Extract the (x, y) coordinate from the center of the cell holding the provided text.  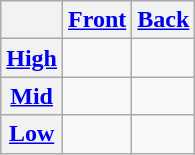
Front (98, 20)
Mid (32, 96)
High (32, 58)
Low (32, 134)
Back (164, 20)
